Capture the cell that displays the provided text and extract its [X, Y] central coordinate. 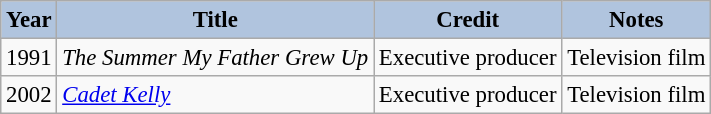
Title [216, 20]
The Summer My Father Grew Up [216, 58]
Credit [468, 20]
2002 [29, 95]
Notes [636, 20]
Cadet Kelly [216, 95]
1991 [29, 58]
Year [29, 20]
